Detect which cell encompasses the target text, then output its (x, y) center coordinate. 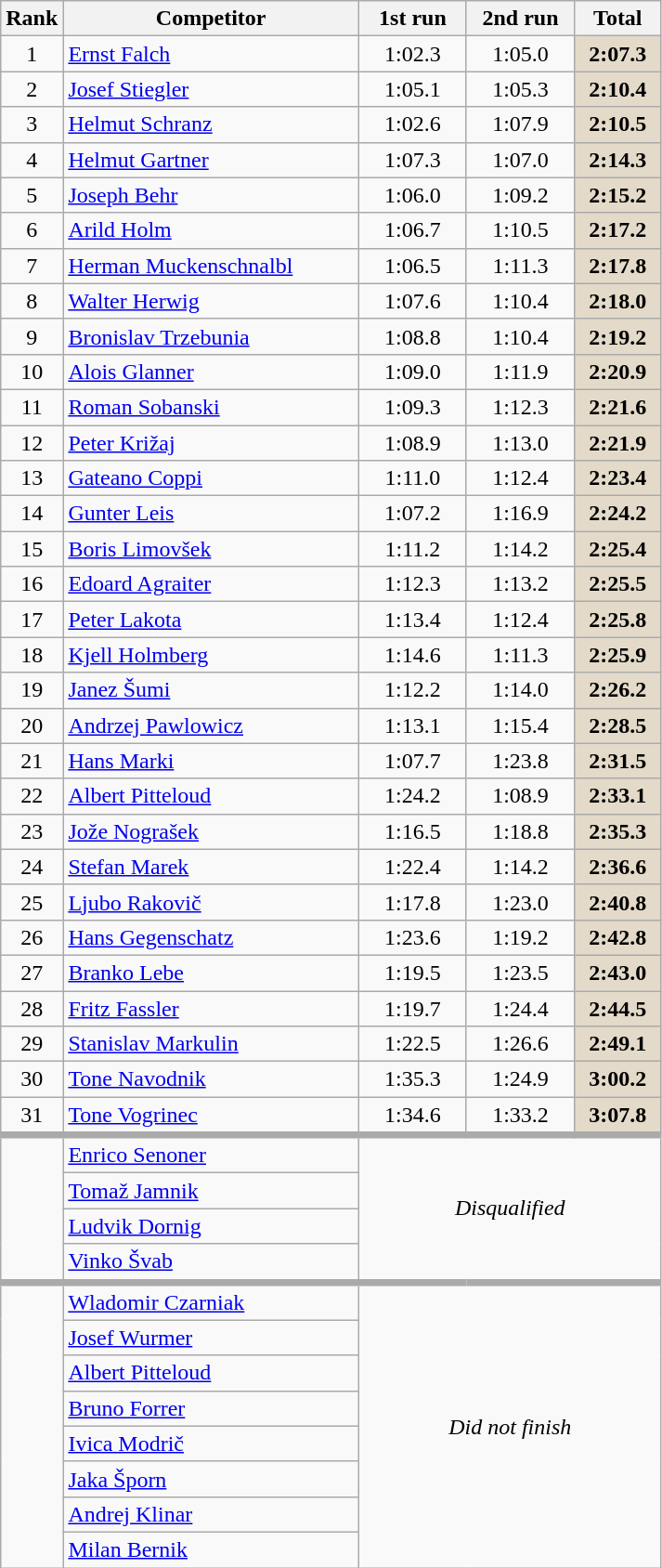
Joseph Behr (212, 195)
1:16.9 (520, 514)
Tomaž Jamnik (212, 1191)
1:23.0 (520, 902)
22 (32, 796)
1:07.3 (412, 160)
Helmut Gartner (212, 160)
1:17.8 (412, 902)
2:15.2 (618, 195)
3:00.2 (618, 1079)
1:13.4 (412, 620)
1:07.0 (520, 160)
Competitor (212, 19)
1:24.4 (520, 1008)
Alois Glanner (212, 372)
1:13.1 (412, 725)
Did not finish (510, 1425)
13 (32, 478)
1:23.8 (520, 761)
1:19.2 (520, 937)
31 (32, 1117)
Jaka Šporn (212, 1479)
2:43.0 (618, 973)
2:33.1 (618, 796)
1:24.2 (412, 796)
1:18.8 (520, 831)
Ljubo Rakovič (212, 902)
9 (32, 336)
1:02.3 (412, 54)
1:23.6 (412, 937)
1:26.6 (520, 1044)
3:07.8 (618, 1117)
1:22.4 (412, 867)
2:26.2 (618, 690)
Rank (32, 19)
Gunter Leis (212, 514)
Jože Nograšek (212, 831)
Wladomir Czarniak (212, 1300)
17 (32, 620)
1:07.2 (412, 514)
3 (32, 124)
Hans Marki (212, 761)
Helmut Schranz (212, 124)
2:40.8 (618, 902)
1:24.9 (520, 1079)
2 (32, 89)
16 (32, 584)
Boris Limovšek (212, 549)
1:12.2 (412, 690)
26 (32, 937)
1:09.2 (520, 195)
24 (32, 867)
8 (32, 301)
2:35.3 (618, 831)
1:07.6 (412, 301)
Andrzej Pawlowicz (212, 725)
1:19.7 (412, 1008)
21 (32, 761)
Walter Herwig (212, 301)
11 (32, 407)
1:09.0 (412, 372)
2:24.2 (618, 514)
1:13.2 (520, 584)
Fritz Fassler (212, 1008)
1:11.2 (412, 549)
1:11.0 (412, 478)
1:23.5 (520, 973)
2:07.3 (618, 54)
2:17.8 (618, 266)
1:34.6 (412, 1117)
1:35.3 (412, 1079)
1:08.8 (412, 336)
27 (32, 973)
Kjell Holmberg (212, 655)
14 (32, 514)
Disqualified (510, 1209)
2:19.2 (618, 336)
1st run (412, 19)
23 (32, 831)
2:25.9 (618, 655)
Hans Gegenschatz (212, 937)
2:10.4 (618, 89)
1:09.3 (412, 407)
2:36.6 (618, 867)
25 (32, 902)
2:31.5 (618, 761)
1:07.7 (412, 761)
2:25.4 (618, 549)
2nd run (520, 19)
19 (32, 690)
1:06.0 (412, 195)
20 (32, 725)
1:06.5 (412, 266)
30 (32, 1079)
10 (32, 372)
2:21.6 (618, 407)
6 (32, 230)
Stanislav Markulin (212, 1044)
Bruno Forrer (212, 1408)
Edoard Agraiter (212, 584)
1:15.4 (520, 725)
Janez Šumi (212, 690)
Peter Lakota (212, 620)
Roman Sobanski (212, 407)
1:16.5 (412, 831)
1:19.5 (412, 973)
1:05.3 (520, 89)
18 (32, 655)
2:21.9 (618, 443)
1:14.6 (412, 655)
1:02.6 (412, 124)
12 (32, 443)
2:10.5 (618, 124)
1:14.0 (520, 690)
5 (32, 195)
Tone Navodnik (212, 1079)
Ivica Modrič (212, 1444)
15 (32, 549)
1:05.0 (520, 54)
29 (32, 1044)
Andrej Klinar (212, 1514)
1:33.2 (520, 1117)
2:42.8 (618, 937)
Josef Wurmer (212, 1338)
1:05.1 (412, 89)
1:13.0 (520, 443)
Ludvik Dornig (212, 1226)
Herman Muckenschnalbl (212, 266)
2:49.1 (618, 1044)
Gateano Coppi (212, 478)
Enrico Senoner (212, 1154)
4 (32, 160)
1:10.5 (520, 230)
2:28.5 (618, 725)
Total (618, 19)
Peter Križaj (212, 443)
28 (32, 1008)
1 (32, 54)
2:14.3 (618, 160)
Vinko Švab (212, 1263)
Ernst Falch (212, 54)
2:44.5 (618, 1008)
Arild Holm (212, 230)
7 (32, 266)
1:11.9 (520, 372)
Milan Bernik (212, 1549)
2:25.8 (618, 620)
Branko Lebe (212, 973)
2:18.0 (618, 301)
2:20.9 (618, 372)
Stefan Marek (212, 867)
Josef Stiegler (212, 89)
1:06.7 (412, 230)
Tone Vogrinec (212, 1117)
Bronislav Trzebunia (212, 336)
1:22.5 (412, 1044)
2:25.5 (618, 584)
1:07.9 (520, 124)
2:17.2 (618, 230)
2:23.4 (618, 478)
